Capture the cell that displays the provided text and extract its (x, y) central coordinate. 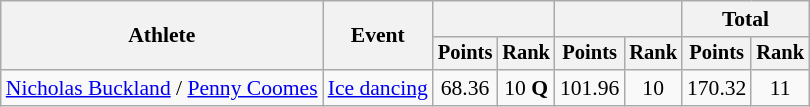
Nicholas Buckland / Penny Coomes (162, 88)
Ice dancing (378, 88)
10 Q (526, 88)
Event (378, 36)
11 (780, 88)
Athlete (162, 36)
101.96 (590, 88)
10 (653, 88)
170.32 (716, 88)
Total (746, 19)
68.36 (465, 88)
